Provide the [x, y] coordinate of the cell's center where the given text is located.  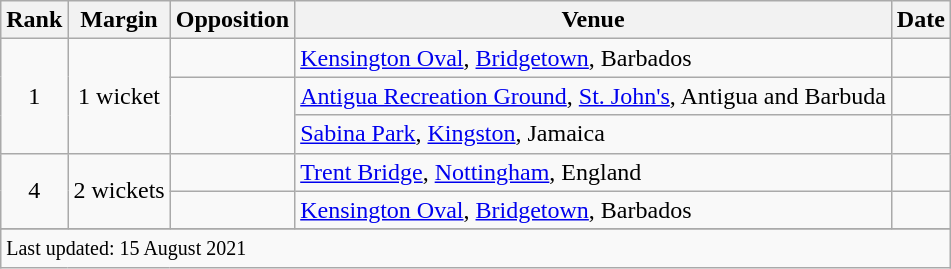
2 wickets [119, 191]
4 [34, 191]
Margin [119, 20]
Antigua Recreation Ground, St. John's, Antigua and Barbuda [594, 96]
Trent Bridge, Nottingham, England [594, 172]
Venue [594, 20]
Last updated: 15 August 2021 [476, 248]
1 wicket [119, 96]
Sabina Park, Kingston, Jamaica [594, 134]
Rank [34, 20]
Opposition [232, 20]
1 [34, 96]
Date [920, 20]
